Capture the cell that displays the provided text and extract its [x, y] central coordinate. 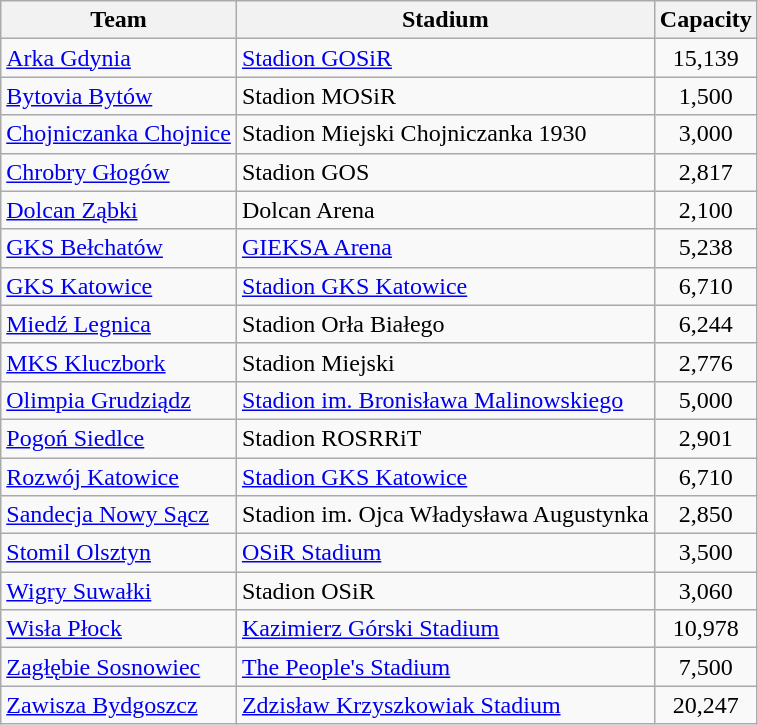
3,000 [706, 134]
Zawisza Bydgoszcz [119, 705]
15,139 [706, 58]
Dolcan Arena [445, 210]
Chojniczanka Chojnice [119, 134]
Bytovia Bytów [119, 96]
7,500 [706, 667]
Stomil Olsztyn [119, 553]
1,500 [706, 96]
Chrobry Głogów [119, 172]
OSiR Stadium [445, 553]
Stadion GOSiR [445, 58]
Stadion OSiR [445, 591]
GIEKSA Arena [445, 248]
2,850 [706, 515]
Capacity [706, 20]
Stadion Miejski [445, 362]
Miedź Legnica [119, 324]
20,247 [706, 705]
Stadion im. Ojca Władysława Augustynka [445, 515]
Stadion im. Bronisława Malinowskiego [445, 400]
GKS Katowice [119, 286]
Rozwój Katowice [119, 477]
Kazimierz Górski Stadium [445, 629]
Dolcan Ząbki [119, 210]
MKS Kluczbork [119, 362]
Olimpia Grudziądz [119, 400]
Stadion MOSiR [445, 96]
3,500 [706, 553]
Stadion Miejski Chojniczanka 1930 [445, 134]
Team [119, 20]
Sandecja Nowy Sącz [119, 515]
Stadium [445, 20]
6,244 [706, 324]
2,776 [706, 362]
Stadion Orła Białego [445, 324]
3,060 [706, 591]
5,238 [706, 248]
10,978 [706, 629]
Wigry Suwałki [119, 591]
GKS Bełchatów [119, 248]
The People's Stadium [445, 667]
Stadion GOS [445, 172]
Pogoń Siedlce [119, 438]
Stadion ROSRRiT [445, 438]
2,901 [706, 438]
Wisła Płock [119, 629]
Arka Gdynia [119, 58]
2,817 [706, 172]
5,000 [706, 400]
Zdzisław Krzyszkowiak Stadium [445, 705]
2,100 [706, 210]
Zagłębie Sosnowiec [119, 667]
